Identify which cell holds the provided text, then report its (X, Y) central coordinate. 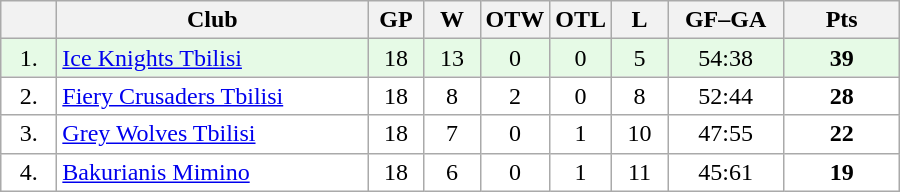
4. (29, 172)
6 (452, 172)
Pts (842, 20)
Bakurianis Mimino (212, 172)
W (452, 20)
2. (29, 96)
Fiery Crusaders Tbilisi (212, 96)
Club (212, 20)
7 (452, 134)
GP (396, 20)
22 (842, 134)
10 (640, 134)
54:38 (726, 58)
13 (452, 58)
OTL (581, 20)
1. (29, 58)
Ice Knights Tbilisi (212, 58)
L (640, 20)
OTW (515, 20)
GF–GA (726, 20)
11 (640, 172)
Grey Wolves Tbilisi (212, 134)
5 (640, 58)
2 (515, 96)
3. (29, 134)
47:55 (726, 134)
45:61 (726, 172)
19 (842, 172)
28 (842, 96)
52:44 (726, 96)
39 (842, 58)
